Provide the [X, Y] coordinate of the cell's center where the given text is located.  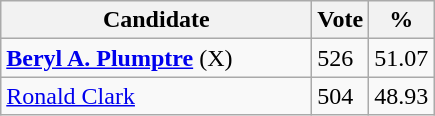
Candidate [156, 20]
504 [340, 96]
51.07 [402, 58]
% [402, 20]
48.93 [402, 96]
Vote [340, 20]
Beryl A. Plumptre (X) [156, 58]
526 [340, 58]
Ronald Clark [156, 96]
